Return [x, y] of the center of cell containing provided text 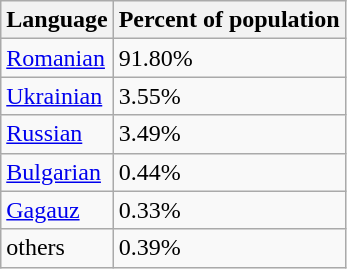
Gagauz [57, 210]
Language [57, 20]
Percent of population [229, 20]
Russian [57, 134]
0.33% [229, 210]
3.55% [229, 96]
Bulgarian [57, 172]
0.39% [229, 248]
0.44% [229, 172]
Romanian [57, 58]
others [57, 248]
91.80% [229, 58]
Ukrainian [57, 96]
3.49% [229, 134]
